Search for the cell housing the specified text and yield its (x, y) center coordinate. 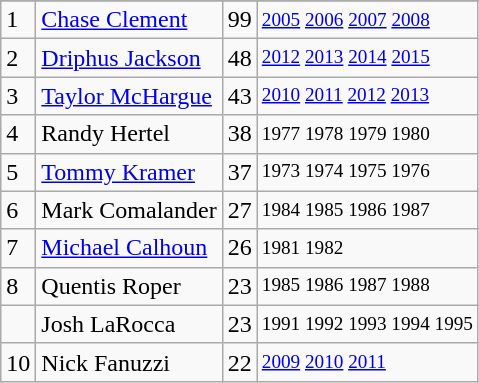
99 (240, 20)
Driphus Jackson (129, 58)
Michael Calhoun (129, 248)
1984 1985 1986 1987 (367, 210)
Chase Clement (129, 20)
4 (18, 134)
Randy Hertel (129, 134)
Taylor McHargue (129, 96)
43 (240, 96)
6 (18, 210)
27 (240, 210)
Nick Fanuzzi (129, 362)
1985 1986 1987 1988 (367, 286)
1973 1974 1975 1976 (367, 172)
2005 2006 2007 2008 (367, 20)
48 (240, 58)
Josh LaRocca (129, 324)
Quentis Roper (129, 286)
Mark Comalander (129, 210)
5 (18, 172)
22 (240, 362)
1981 1982 (367, 248)
2009 2010 2011 (367, 362)
2 (18, 58)
26 (240, 248)
8 (18, 286)
7 (18, 248)
10 (18, 362)
37 (240, 172)
2010 2011 2012 2013 (367, 96)
1977 1978 1979 1980 (367, 134)
2012 2013 2014 2015 (367, 58)
1 (18, 20)
3 (18, 96)
Tommy Kramer (129, 172)
38 (240, 134)
1991 1992 1993 1994 1995 (367, 324)
